Detect which cell encompasses the target text, then output its [X, Y] center coordinate. 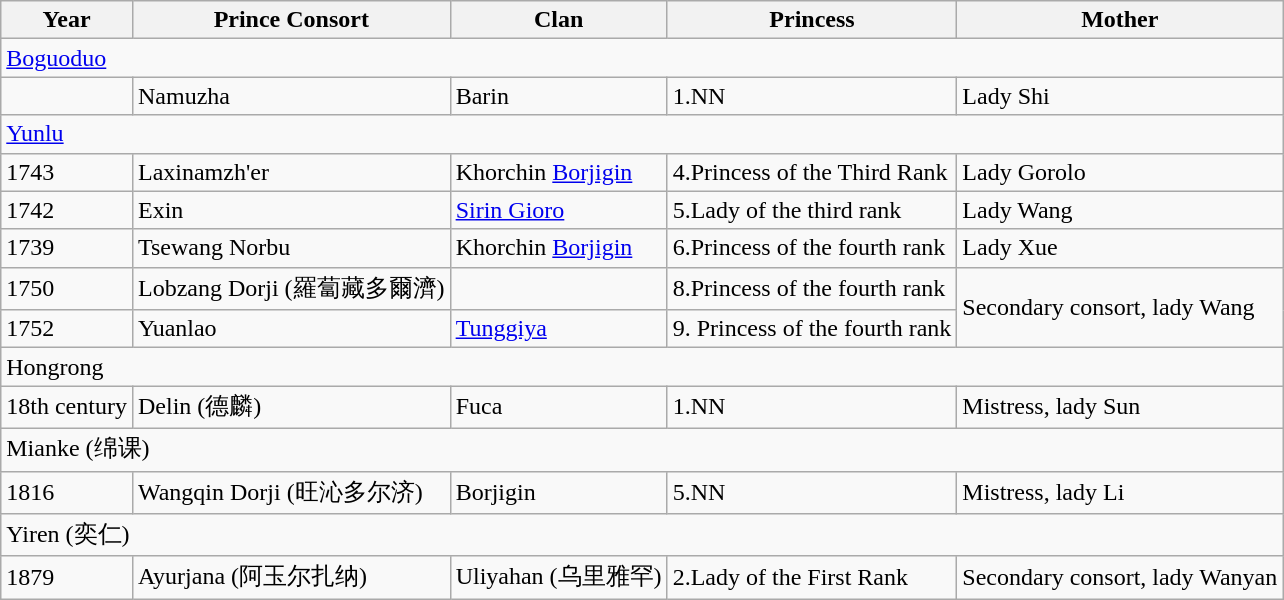
Secondary consort, lady Wanyan [1120, 578]
Mistress, lady Li [1120, 492]
2.Lady of the First Rank [812, 578]
1743 [67, 172]
Secondary consort, lady Wang [1120, 308]
Exin [291, 210]
Tunggiya [558, 329]
1879 [67, 578]
Year [67, 20]
1750 [67, 288]
Prince Consort [291, 20]
Ayurjana (阿玉尔扎纳) [291, 578]
Namuzha [291, 96]
Lady Shi [1120, 96]
Laxinamzh'er [291, 172]
Wangqin Dorji (旺沁多尔济) [291, 492]
Fuca [558, 408]
Delin (德麟) [291, 408]
1742 [67, 210]
Mistress, lady Sun [1120, 408]
Lady Xue [1120, 248]
Lobzang Dorji (羅蔔藏多爾濟) [291, 288]
8.Princess of the fourth rank [812, 288]
6.Princess of the fourth rank [812, 248]
Hongrong [642, 367]
5.NN [812, 492]
Yuanlao [291, 329]
Lady Gorolo [1120, 172]
Boguoduo [642, 58]
Mianke (绵课) [642, 450]
1752 [67, 329]
4.Princess of the Third Rank [812, 172]
Lady Wang [1120, 210]
Sirin Gioro [558, 210]
Uliyahan (乌里雅罕) [558, 578]
Borjigin [558, 492]
Yiren (奕仁) [642, 536]
9. Princess of the fourth rank [812, 329]
5.Lady of the third rank [812, 210]
Tsewang Norbu [291, 248]
Clan [558, 20]
18th century [67, 408]
1816 [67, 492]
Barin [558, 96]
1739 [67, 248]
Princess [812, 20]
Mother [1120, 20]
Yunlu [642, 134]
